Find where the given text appears and provide that cell's center as [X, Y] coordinate. 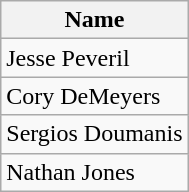
Name [94, 20]
Jesse Peveril [94, 58]
Nathan Jones [94, 172]
Sergios Doumanis [94, 134]
Cory DeMeyers [94, 96]
